Search for the cell housing the specified text and yield its (x, y) center coordinate. 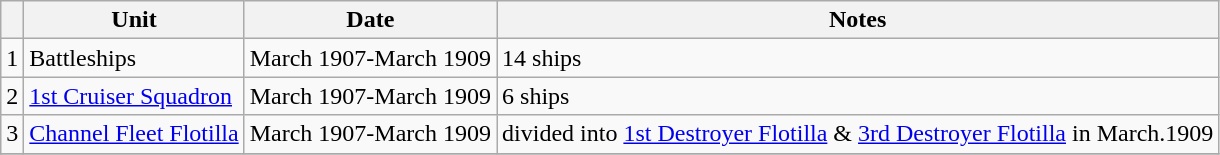
6 ships (858, 96)
14 ships (858, 58)
1 (12, 58)
3 (12, 134)
Notes (858, 20)
1st Cruiser Squadron (134, 96)
2 (12, 96)
divided into 1st Destroyer Flotilla & 3rd Destroyer Flotilla in March.1909 (858, 134)
Date (370, 20)
Battleships (134, 58)
Unit (134, 20)
Channel Fleet Flotilla (134, 134)
